For the text-containing cell, return its midpoint in [X, Y] coordinate format. 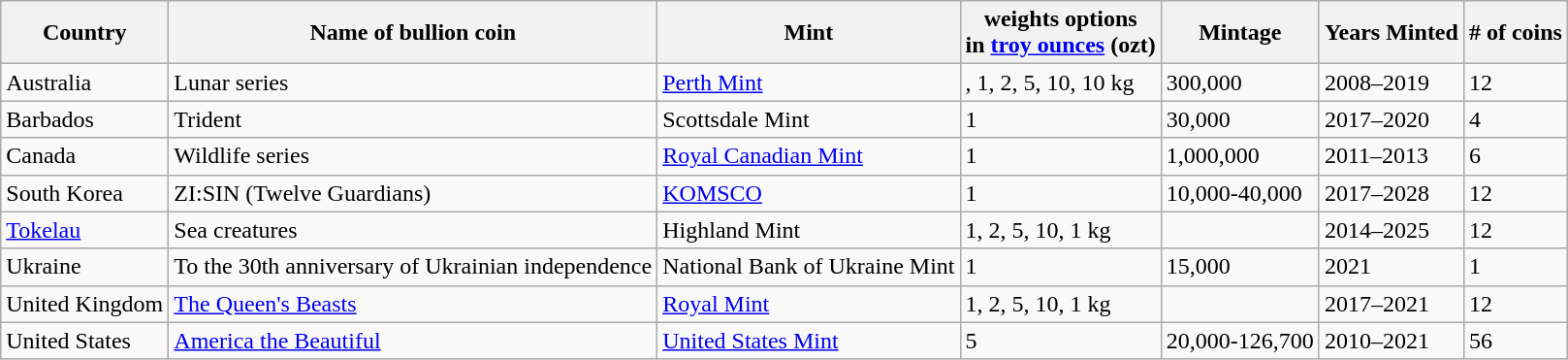
United States [85, 341]
2014–2025 [1391, 230]
56 [1515, 341]
Sea creatures [413, 230]
Royal Canadian Mint [809, 156]
, 1, 2, 5, 10, 10 kg [1061, 82]
15,000 [1239, 267]
2010–2021 [1391, 341]
Ukraine [85, 267]
Country [85, 33]
2017–2028 [1391, 193]
Wildlife series [413, 156]
Mint [809, 33]
Trident [413, 119]
6 [1515, 156]
To the 30th anniversary of Ukrainian independence [413, 267]
Perth Mint [809, 82]
The Queen's Beasts [413, 304]
1,000,000 [1239, 156]
Scottsdale Mint [809, 119]
2017–2021 [1391, 304]
weights optionsin troy ounces (ozt) [1061, 33]
2021 [1391, 267]
United Kingdom [85, 304]
America the Beautiful [413, 341]
Royal Mint [809, 304]
Highland Mint [809, 230]
20,000-126,700 [1239, 341]
Barbados [85, 119]
Lunar series [413, 82]
Name of bullion coin [413, 33]
ZI:SIN (Twelve Guardians) [413, 193]
National Bank of Ukraine Mint [809, 267]
Australia [85, 82]
# of coins [1515, 33]
Mintage [1239, 33]
2017–2020 [1391, 119]
5 [1061, 341]
10,000-40,000 [1239, 193]
300,000 [1239, 82]
2011–2013 [1391, 156]
4 [1515, 119]
United States Mint [809, 341]
South Korea [85, 193]
Tokelau [85, 230]
Canada [85, 156]
Years Minted [1391, 33]
KOMSCO [809, 193]
2008–2019 [1391, 82]
30,000 [1239, 119]
